Scan for the cell matching the given text and deliver its [x, y] coordinate at center. 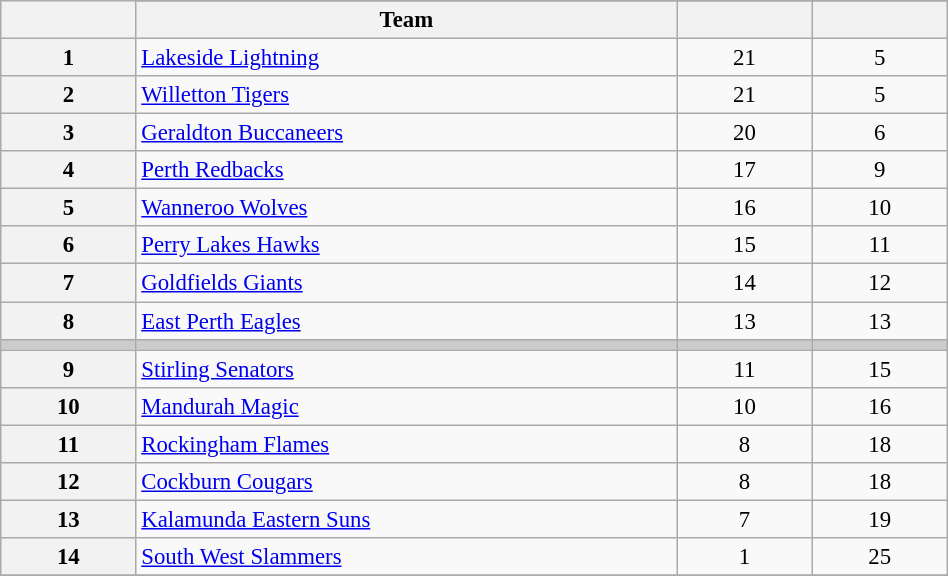
20 [744, 133]
19 [880, 519]
Geraldton Buccaneers [406, 133]
2 [68, 95]
Wanneroo Wolves [406, 208]
Perth Redbacks [406, 170]
17 [744, 170]
Willetton Tigers [406, 95]
Lakeside Lightning [406, 58]
25 [880, 557]
South West Slammers [406, 557]
Mandurah Magic [406, 406]
Perry Lakes Hawks [406, 245]
Goldfields Giants [406, 283]
Rockingham Flames [406, 444]
Team [406, 20]
4 [68, 170]
Stirling Senators [406, 369]
Kalamunda Eastern Suns [406, 519]
Cockburn Cougars [406, 482]
3 [68, 133]
East Perth Eagles [406, 321]
